Detect which cell encompasses the target text, then output its (X, Y) center coordinate. 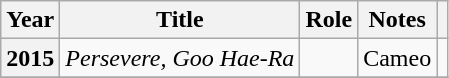
Cameo (398, 58)
Year (30, 20)
Title (180, 20)
Role (329, 20)
2015 (30, 58)
Persevere, Goo Hae-Ra (180, 58)
Notes (398, 20)
